From the cell containing the given text, extract its center point as (x, y) coordinate. 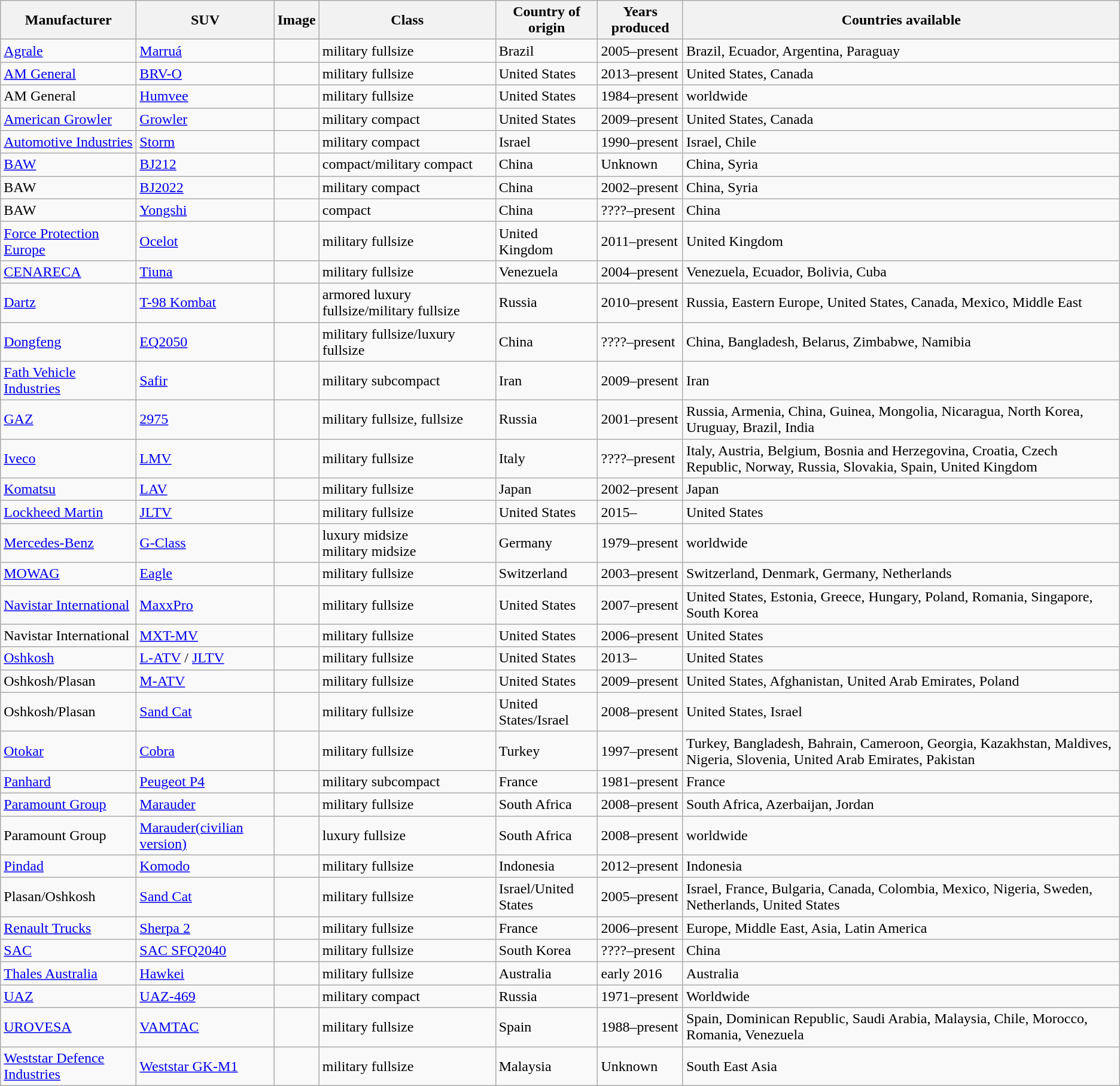
MXT-MV (205, 635)
Cobra (205, 750)
Force Protection Europe (68, 241)
2007–present (640, 604)
Years produced (640, 20)
Storm (205, 142)
Otokar (68, 750)
Dartz (68, 303)
luxury midsizemilitary midsize (407, 543)
2975 (205, 420)
United States, Estonia, Greece, Hungary, Poland, Romania, Singapore, South Korea (901, 604)
compact (407, 210)
South East Asia (901, 1066)
M-ATV (205, 681)
United States, Afghanistan, United Arab Emirates, Poland (901, 681)
Brazil (547, 51)
CENARECA (68, 272)
Marruá (205, 51)
EQ2050 (205, 341)
China, Bangladesh, Belarus, Zimbabwe, Namibia (901, 341)
2003–present (640, 574)
L-ATV / JLTV (205, 658)
Italy (547, 458)
SAC (68, 951)
Hawkei (205, 974)
Weststar Defence Industries (68, 1066)
Russia, Eastern Europe, United States, Canada, Mexico, Middle East (901, 303)
Eagle (205, 574)
Worldwide (901, 996)
Agrale (68, 51)
2004–present (640, 272)
GAZ (68, 420)
Spain (547, 1027)
2015– (640, 512)
Venezuela (547, 272)
Humvee (205, 96)
2013– (640, 658)
SUV (205, 20)
1988–present (640, 1027)
Ocelot (205, 241)
military fullsize/luxury fullsize (407, 341)
Russia, Armenia, China, Guinea, Mongolia, Nicaragua, North Korea, Uruguay, Brazil, India (901, 420)
Safir (205, 381)
Pindad (68, 866)
Israel, Chile (901, 142)
Peugeot P4 (205, 781)
LMV (205, 458)
T-98 Kombat (205, 303)
LAV (205, 489)
South Africa, Azerbaijan, Jordan (901, 804)
Komatsu (68, 489)
Switzerland (547, 574)
Dongfeng (68, 341)
BJ212 (205, 165)
early 2016 (640, 974)
Automotive Industries (68, 142)
MOWAG (68, 574)
Tiuna (205, 272)
1979–present (640, 543)
United States/Israel (547, 712)
Turkey, Bangladesh, Bahrain, Cameroon, Georgia, Kazakhstan, Maldives, Nigeria, Slovenia, United Arab Emirates, Pakistan (901, 750)
Image (297, 20)
Manufacturer (68, 20)
JLTV (205, 512)
Sherpa 2 (205, 928)
Oshkosh (68, 658)
UAZ-469 (205, 996)
Brazil, Ecuador, Argentina, Paraguay (901, 51)
Thales Australia (68, 974)
Lockheed Martin (68, 512)
1981–present (640, 781)
armored luxury fullsize/military fullsize (407, 303)
Israel (547, 142)
Panhard (68, 781)
Country of origin (547, 20)
Komodo (205, 866)
G-Class (205, 543)
Venezuela, Ecuador, Bolivia, Cuba (901, 272)
1990–present (640, 142)
Marauder(civilian version) (205, 835)
Class (407, 20)
Italy, Austria, Belgium, Bosnia and Herzegovina, Croatia, Czech Republic, Norway, Russia, Slovakia, Spain, United Kingdom (901, 458)
Fath Vehicle Industries (68, 381)
Growler (205, 119)
military fullsize, fullsize (407, 420)
SAC SFQ2040 (205, 951)
Israel/United States (547, 898)
1984–present (640, 96)
MaxxPro (205, 604)
Malaysia (547, 1066)
luxury fullsize (407, 835)
BJ2022 (205, 187)
UAZ (68, 996)
compact/military compact (407, 165)
Plasan/Oshkosh (68, 898)
UROVESA (68, 1027)
VAMTAC (205, 1027)
Europe, Middle East, Asia, Latin America (901, 928)
2012–present (640, 866)
Mercedes-Benz (68, 543)
2011–present (640, 241)
United States, Israel (901, 712)
Switzerland, Denmark, Germany, Netherlands (901, 574)
Iveco (68, 458)
Spain, Dominican Republic, Saudi Arabia, Malaysia, Chile, Morocco, Romania, Venezuela (901, 1027)
1971–present (640, 996)
Marauder (205, 804)
Weststar GK-M1 (205, 1066)
Israel, France, Bulgaria, Canada, Colombia, Mexico, Nigeria, Sweden, Netherlands, United States (901, 898)
South Korea (547, 951)
Yongshi (205, 210)
1997–present (640, 750)
American Growler (68, 119)
2010–present (640, 303)
Germany (547, 543)
2013–present (640, 74)
Renault Trucks (68, 928)
BRV-O (205, 74)
Countries available (901, 20)
Turkey (547, 750)
2001–present (640, 420)
